Provide the [X, Y] coordinate of the cell's center where the given text is located.  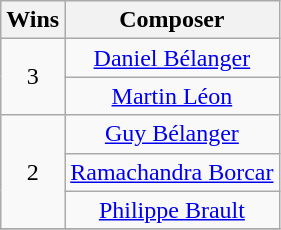
Guy Bélanger [172, 134]
Philippe Brault [172, 210]
Wins [33, 20]
3 [33, 77]
Daniel Bélanger [172, 58]
Ramachandra Borcar [172, 172]
2 [33, 172]
Martin Léon [172, 96]
Composer [172, 20]
